Extract the (X, Y) coordinate from the center of the cell holding the provided text.  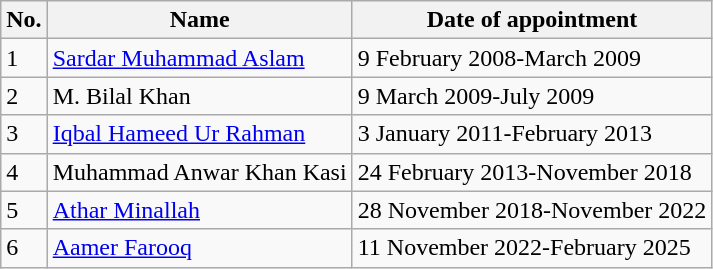
3 (24, 134)
Date of appointment (532, 20)
24 February 2013-November 2018 (532, 172)
No. (24, 20)
Athar Minallah (200, 210)
9 February 2008-March 2009 (532, 58)
Iqbal Hameed Ur Rahman (200, 134)
9 March 2009-July 2009 (532, 96)
Aamer Farooq (200, 248)
11 November 2022-February 2025 (532, 248)
28 November 2018-November 2022 (532, 210)
5 (24, 210)
Muhammad Anwar Khan Kasi (200, 172)
1 (24, 58)
Name (200, 20)
6 (24, 248)
Sardar Muhammad Aslam (200, 58)
4 (24, 172)
2 (24, 96)
M. Bilal Khan (200, 96)
3 January 2011-February 2013 (532, 134)
